Find where the given text appears and provide that cell's center as (x, y) coordinate. 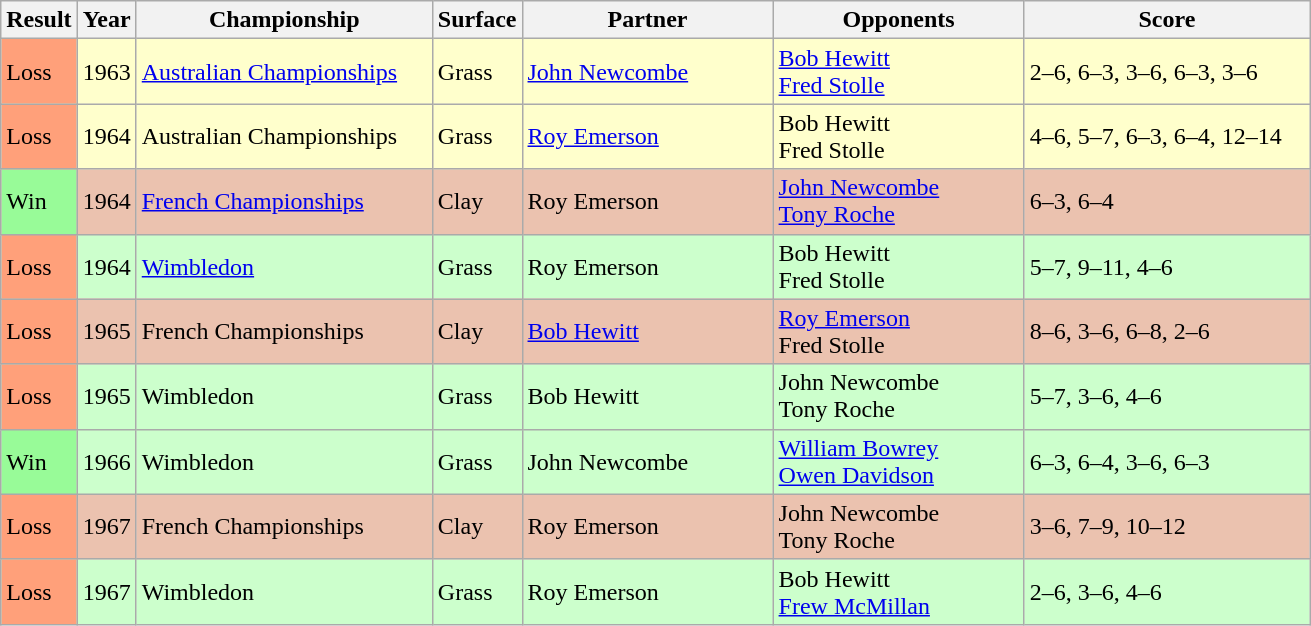
Roy Emerson Fred Stolle (898, 332)
5–7, 3–6, 4–6 (1167, 396)
Result (39, 20)
Surface (477, 20)
Opponents (898, 20)
Bob Hewitt Frew McMillan (898, 592)
8–6, 3–6, 6–8, 2–6 (1167, 332)
4–6, 5–7, 6–3, 6–4, 12–14 (1167, 136)
6–3, 6–4, 3–6, 6–3 (1167, 462)
2–6, 3–6, 4–6 (1167, 592)
William Bowrey Owen Davidson (898, 462)
5–7, 9–11, 4–6 (1167, 266)
1966 (106, 462)
Score (1167, 20)
1963 (106, 72)
Championship (284, 20)
Partner (648, 20)
2–6, 6–3, 3–6, 6–3, 3–6 (1167, 72)
3–6, 7–9, 10–12 (1167, 526)
6–3, 6–4 (1167, 202)
Year (106, 20)
